Extract the [x, y] coordinate from the center of the cell holding the provided text.  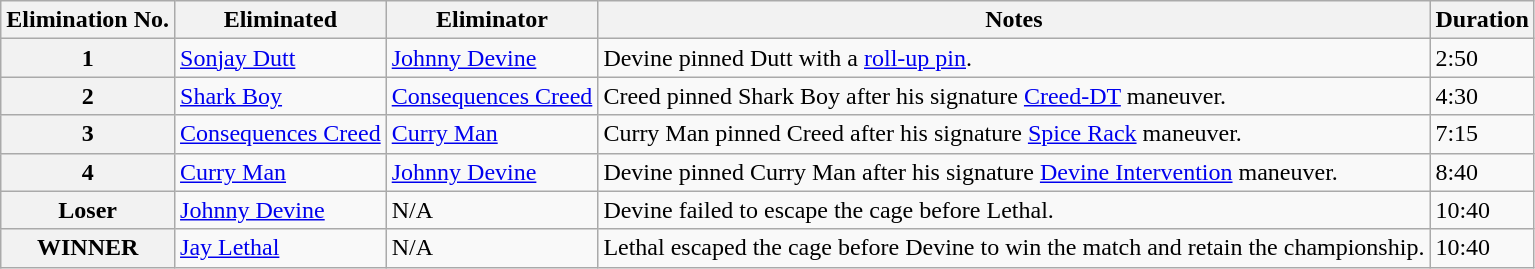
Curry Man pinned Creed after his signature Spice Rack maneuver. [1014, 134]
Devine failed to escape the cage before Lethal. [1014, 210]
2:50 [1482, 58]
Shark Boy [281, 96]
7:15 [1482, 134]
4:30 [1482, 96]
Elimination No. [88, 20]
WINNER [88, 248]
Creed pinned Shark Boy after his signature Creed-DT maneuver. [1014, 96]
3 [88, 134]
Jay Lethal [281, 248]
Eliminator [492, 20]
4 [88, 172]
2 [88, 96]
Notes [1014, 20]
Duration [1482, 20]
Eliminated [281, 20]
8:40 [1482, 172]
1 [88, 58]
Sonjay Dutt [281, 58]
Devine pinned Dutt with a roll-up pin. [1014, 58]
Loser [88, 210]
Devine pinned Curry Man after his signature Devine Intervention maneuver. [1014, 172]
Lethal escaped the cage before Devine to win the match and retain the championship. [1014, 248]
